Return the (X, Y) coordinate for the center point of the cell that contains the specified text.  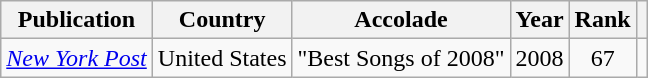
United States (222, 58)
Rank (602, 20)
Accolade (401, 20)
Year (540, 20)
New York Post (77, 58)
Country (222, 20)
67 (602, 58)
Publication (77, 20)
"Best Songs of 2008" (401, 58)
2008 (540, 58)
